Locate the cell with the specified text and output its (x, y) center coordinate. 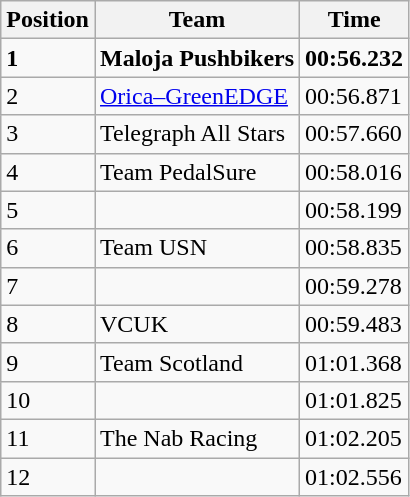
01:02.205 (354, 438)
11 (48, 438)
Team (196, 20)
4 (48, 172)
Team Scotland (196, 362)
Team USN (196, 248)
Team PedalSure (196, 172)
9 (48, 362)
01:01.368 (354, 362)
2 (48, 96)
7 (48, 286)
00:58.835 (354, 248)
Time (354, 20)
00:59.483 (354, 324)
01:02.556 (354, 477)
6 (48, 248)
00:58.016 (354, 172)
Orica–GreenEDGE (196, 96)
VCUK (196, 324)
5 (48, 210)
12 (48, 477)
00:59.278 (354, 286)
Maloja Pushbikers (196, 58)
10 (48, 400)
1 (48, 58)
00:57.660 (354, 134)
01:01.825 (354, 400)
8 (48, 324)
00:56.871 (354, 96)
Position (48, 20)
00:58.199 (354, 210)
3 (48, 134)
The Nab Racing (196, 438)
00:56.232 (354, 58)
Telegraph All Stars (196, 134)
